From the cell containing the given text, extract its center point as [x, y] coordinate. 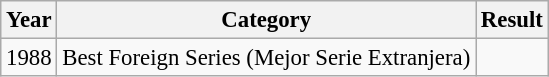
Result [512, 20]
1988 [29, 58]
Category [266, 20]
Year [29, 20]
Best Foreign Series (Mejor Serie Extranjera) [266, 58]
